For the text-containing cell, return its midpoint in (x, y) coordinate format. 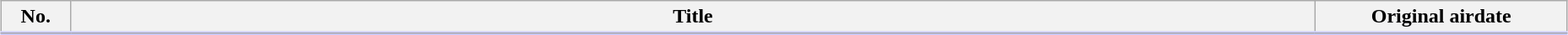
Original airdate (1441, 17)
Title (693, 17)
No. (35, 17)
